Scan for the cell matching the given text and deliver its (x, y) coordinate at center. 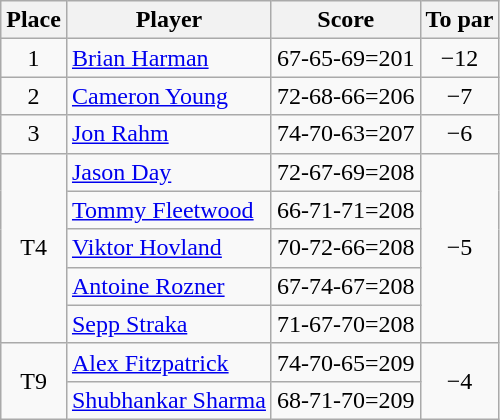
Alex Fitzpatrick (168, 362)
T9 (34, 381)
Sepp Straka (168, 324)
Jason Day (168, 172)
−6 (460, 134)
Player (168, 20)
71-67-70=208 (346, 324)
67-74-67=208 (346, 286)
66-71-71=208 (346, 210)
72-67-69=208 (346, 172)
Score (346, 20)
Brian Harman (168, 58)
Viktor Hovland (168, 248)
T4 (34, 248)
Antoine Rozner (168, 286)
−5 (460, 248)
67-65-69=201 (346, 58)
Cameron Young (168, 96)
Tommy Fleetwood (168, 210)
Jon Rahm (168, 134)
74-70-65=209 (346, 362)
−4 (460, 381)
1 (34, 58)
Place (34, 20)
−7 (460, 96)
To par (460, 20)
68-71-70=209 (346, 400)
−12 (460, 58)
2 (34, 96)
72-68-66=206 (346, 96)
3 (34, 134)
74-70-63=207 (346, 134)
Shubhankar Sharma (168, 400)
70-72-66=208 (346, 248)
